From the cell containing the given text, extract its center point as (x, y) coordinate. 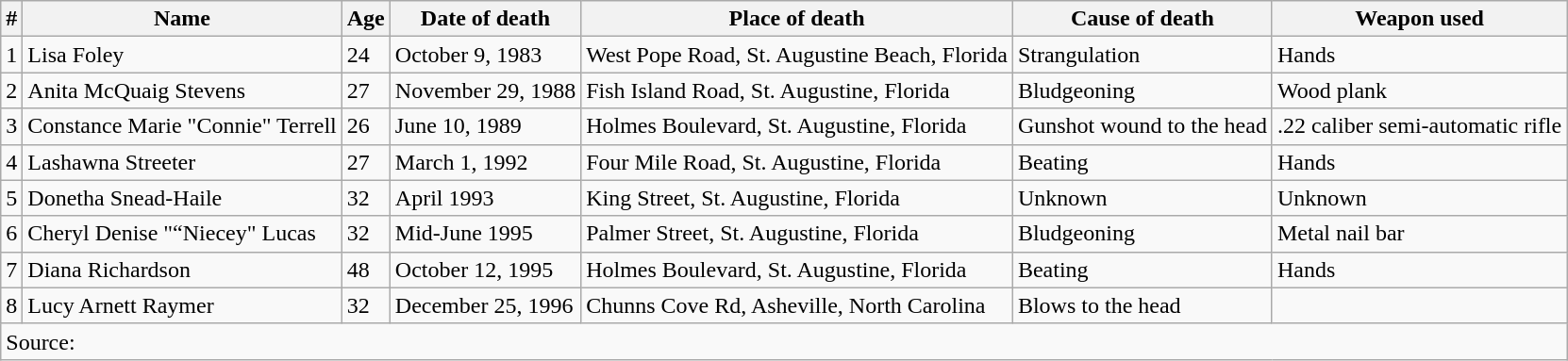
June 10, 1989 (485, 126)
6 (11, 234)
Place of death (797, 19)
Source: (784, 341)
December 25, 1996 (485, 305)
March 1, 1992 (485, 162)
Lucy Arnett Raymer (182, 305)
Wood plank (1419, 90)
November 29, 1988 (485, 90)
Weapon used (1419, 19)
Gunshot wound to the head (1142, 126)
# (11, 19)
Blows to the head (1142, 305)
.22 caliber semi-automatic rifle (1419, 126)
Date of death (485, 19)
5 (11, 198)
Metal nail bar (1419, 234)
Donetha Snead-Haile (182, 198)
Age (366, 19)
April 1993 (485, 198)
Cheryl Denise "“Niecey" Lucas (182, 234)
Four Mile Road, St. Augustine, Florida (797, 162)
October 12, 1995 (485, 270)
1 (11, 55)
Palmer Street, St. Augustine, Florida (797, 234)
Constance Marie "Connie" Terrell (182, 126)
Mid-June 1995 (485, 234)
Anita McQuaig Stevens (182, 90)
26 (366, 126)
7 (11, 270)
8 (11, 305)
October 9, 1983 (485, 55)
Strangulation (1142, 55)
Lashawna Streeter (182, 162)
Fish Island Road, St. Augustine, Florida (797, 90)
48 (366, 270)
Lisa Foley (182, 55)
Name (182, 19)
West Pope Road, St. Augustine Beach, Florida (797, 55)
2 (11, 90)
4 (11, 162)
3 (11, 126)
Diana Richardson (182, 270)
24 (366, 55)
King Street, St. Augustine, Florida (797, 198)
Chunns Cove Rd, Asheville, North Carolina (797, 305)
Cause of death (1142, 19)
